Return (X, Y) of the center of cell containing provided text 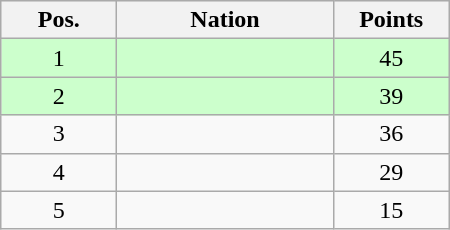
Points (391, 20)
Pos. (59, 20)
4 (59, 172)
15 (391, 210)
2 (59, 96)
36 (391, 134)
1 (59, 58)
39 (391, 96)
5 (59, 210)
45 (391, 58)
Nation (225, 20)
29 (391, 172)
3 (59, 134)
